Scan for the cell matching the given text and deliver its [x, y] coordinate at center. 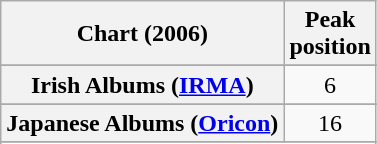
16 [330, 123]
Irish Albums (IRMA) [142, 85]
6 [330, 85]
Chart (2006) [142, 34]
Japanese Albums (Oricon) [142, 123]
Peak position [330, 34]
